Pinpoint the cell where the given text exists, returning its [X, Y] midpoint coordinate. 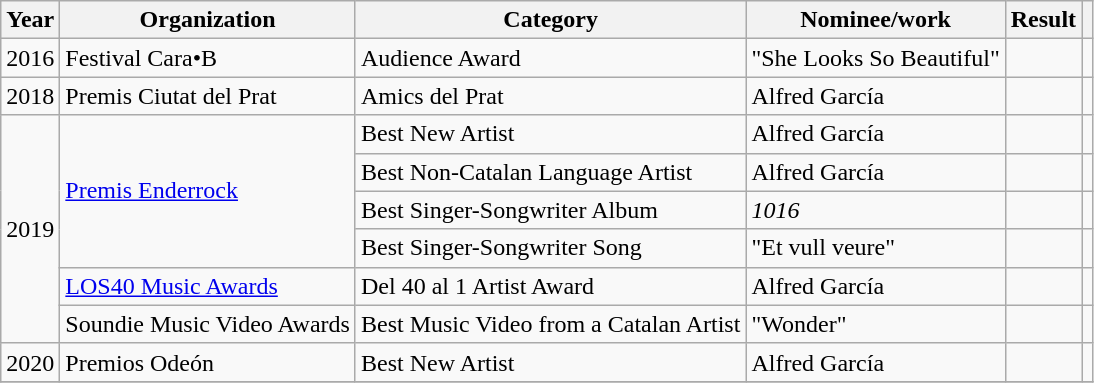
"Et vull veure" [876, 248]
1016 [876, 210]
Year [30, 20]
Best Singer-Songwriter Song [550, 248]
Del 40 al 1 Artist Award [550, 286]
Audience Award [550, 58]
Premis Ciutat del Prat [208, 96]
Festival Cara•B [208, 58]
Premios Odeón [208, 362]
2018 [30, 96]
Amics del Prat [550, 96]
2020 [30, 362]
Best Singer-Songwriter Album [550, 210]
2019 [30, 229]
Best Music Video from a Catalan Artist [550, 324]
Best Non-Catalan Language Artist [550, 172]
Category [550, 20]
Organization [208, 20]
Nominee/work [876, 20]
Soundie Music Video Awards [208, 324]
Premis Enderrock [208, 191]
LOS40 Music Awards [208, 286]
Result [1043, 20]
"She Looks So Beautiful" [876, 58]
"Wonder" [876, 324]
2016 [30, 58]
